Identify which cell holds the provided text, then report its [X, Y] central coordinate. 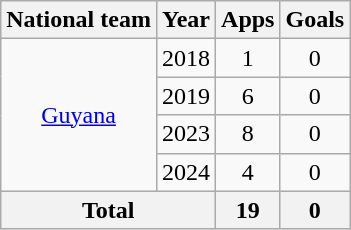
Total [108, 210]
2024 [186, 172]
2023 [186, 134]
19 [248, 210]
6 [248, 96]
Guyana [79, 115]
2018 [186, 58]
Goals [315, 20]
8 [248, 134]
4 [248, 172]
2019 [186, 96]
National team [79, 20]
Year [186, 20]
1 [248, 58]
Apps [248, 20]
